Return (X, Y) of the center of cell containing provided text 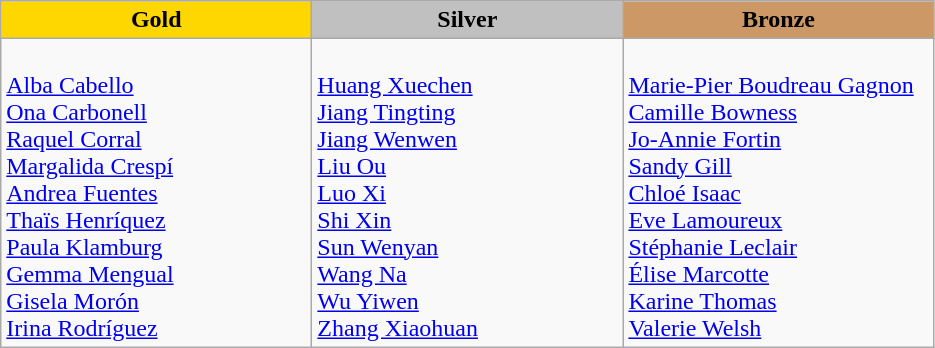
Alba Cabello Ona Carbonell Raquel Corral Margalida Crespí Andrea Fuentes Thaïs Henríquez Paula Klamburg Gemma Mengual Gisela Morón Irina Rodríguez (156, 193)
Bronze (778, 20)
Silver (468, 20)
Huang Xuechen Jiang Tingting Jiang Wenwen Liu Ou Luo Xi Shi Xin Sun Wenyan Wang Na Wu Yiwen Zhang Xiaohuan (468, 193)
Gold (156, 20)
